Return [x, y] of the center of cell containing provided text 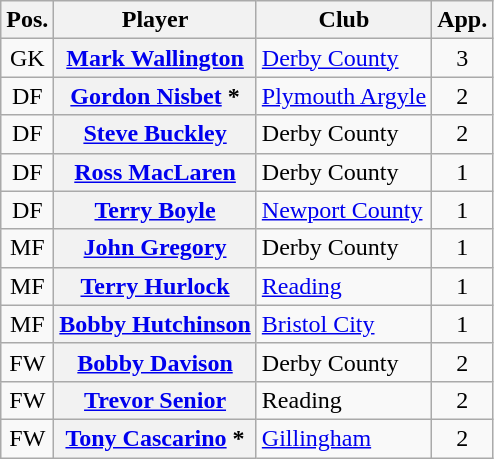
GK [28, 58]
Mark Wallington [155, 58]
Gordon Nisbet * [155, 96]
Newport County [344, 210]
Player [155, 20]
Trevor Senior [155, 400]
Ross MacLaren [155, 172]
Plymouth Argyle [344, 96]
Terry Boyle [155, 210]
App. [462, 20]
Gillingham [344, 438]
Tony Cascarino * [155, 438]
Pos. [28, 20]
Club [344, 20]
Terry Hurlock [155, 286]
Bobby Davison [155, 362]
Steve Buckley [155, 134]
Bristol City [344, 324]
John Gregory [155, 248]
Bobby Hutchinson [155, 324]
3 [462, 58]
